Capture the cell that displays the provided text and extract its [x, y] central coordinate. 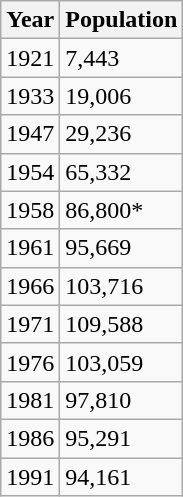
1933 [30, 96]
1981 [30, 400]
1976 [30, 362]
95,291 [122, 438]
1971 [30, 324]
29,236 [122, 134]
86,800* [122, 210]
1947 [30, 134]
103,716 [122, 286]
95,669 [122, 248]
1961 [30, 248]
Population [122, 20]
19,006 [122, 96]
1954 [30, 172]
103,059 [122, 362]
1991 [30, 477]
1958 [30, 210]
97,810 [122, 400]
94,161 [122, 477]
7,443 [122, 58]
65,332 [122, 172]
109,588 [122, 324]
1921 [30, 58]
1986 [30, 438]
1966 [30, 286]
Year [30, 20]
